Pinpoint the cell where the given text exists, returning its [X, Y] midpoint coordinate. 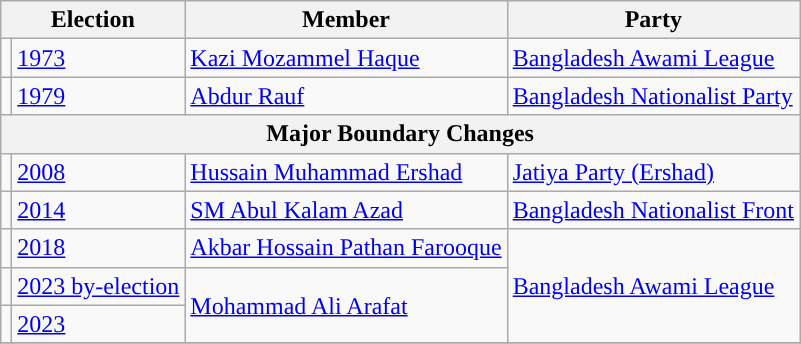
1979 [98, 96]
2014 [98, 210]
Abdur Rauf [346, 96]
Party [653, 20]
Election [93, 20]
2008 [98, 172]
Member [346, 20]
SM Abul Kalam Azad [346, 210]
Bangladesh Nationalist Front [653, 210]
2023 [98, 324]
Bangladesh Nationalist Party [653, 96]
Major Boundary Changes [400, 134]
Hussain Muhammad Ershad [346, 172]
2023 by-election [98, 286]
Mohammad Ali Arafat [346, 305]
Jatiya Party (Ershad) [653, 172]
Kazi Mozammel Haque [346, 58]
1973 [98, 58]
2018 [98, 248]
Akbar Hossain Pathan Farooque [346, 248]
